Pinpoint the cell where the given text exists, returning its (x, y) midpoint coordinate. 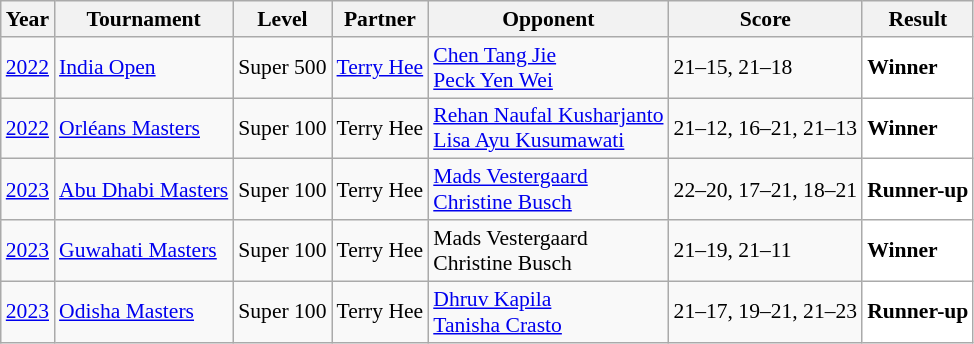
Rehan Naufal Kusharjanto Lisa Ayu Kusumawati (548, 128)
Result (918, 19)
Orléans Masters (144, 128)
Chen Tang Jie Peck Yen Wei (548, 68)
Guwahati Masters (144, 250)
Level (282, 19)
21–12, 16–21, 21–13 (766, 128)
India Open (144, 68)
Abu Dhabi Masters (144, 190)
Partner (380, 19)
Odisha Masters (144, 312)
Opponent (548, 19)
Score (766, 19)
Dhruv Kapila Tanisha Crasto (548, 312)
21–15, 21–18 (766, 68)
22–20, 17–21, 18–21 (766, 190)
Super 500 (282, 68)
21–17, 19–21, 21–23 (766, 312)
Tournament (144, 19)
Year (28, 19)
21–19, 21–11 (766, 250)
